Extract the [X, Y] coordinate from the center of the cell holding the provided text.  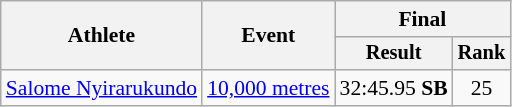
Final [423, 19]
Event [268, 36]
32:45.95 SB [394, 88]
10,000 metres [268, 88]
Rank [482, 54]
Result [394, 54]
Athlete [102, 36]
25 [482, 88]
Salome Nyirarukundo [102, 88]
